Locate the cell with the specified text and output its [x, y] center coordinate. 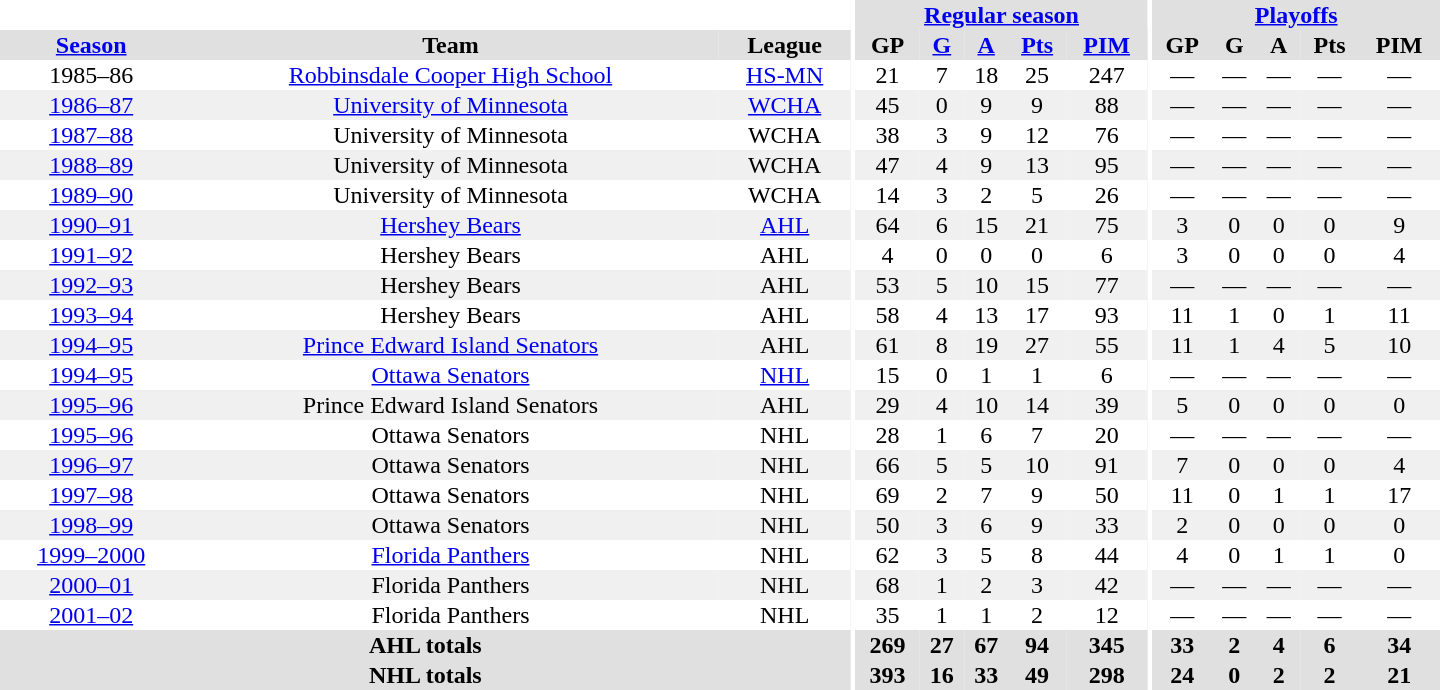
1988–89 [91, 165]
16 [942, 675]
91 [1107, 465]
95 [1107, 165]
1998–99 [91, 525]
League [785, 45]
1985–86 [91, 75]
HS-MN [785, 75]
42 [1107, 585]
76 [1107, 135]
1987–88 [91, 135]
1986–87 [91, 105]
69 [888, 495]
1992–93 [91, 285]
Playoffs [1296, 15]
77 [1107, 285]
39 [1107, 405]
25 [1036, 75]
2001–02 [91, 615]
269 [888, 645]
18 [986, 75]
44 [1107, 555]
68 [888, 585]
62 [888, 555]
64 [888, 225]
Season [91, 45]
35 [888, 615]
1989–90 [91, 195]
2000–01 [91, 585]
1996–97 [91, 465]
53 [888, 285]
Robbinsdale Cooper High School [450, 75]
94 [1036, 645]
26 [1107, 195]
28 [888, 435]
29 [888, 405]
298 [1107, 675]
247 [1107, 75]
NHL totals [426, 675]
45 [888, 105]
58 [888, 315]
1993–94 [91, 315]
1997–98 [91, 495]
75 [1107, 225]
47 [888, 165]
Regular season [1002, 15]
1991–92 [91, 255]
19 [986, 345]
24 [1182, 675]
67 [986, 645]
66 [888, 465]
55 [1107, 345]
1990–91 [91, 225]
88 [1107, 105]
393 [888, 675]
1999–2000 [91, 555]
34 [1399, 645]
AHL totals [426, 645]
Team [450, 45]
38 [888, 135]
20 [1107, 435]
61 [888, 345]
49 [1036, 675]
93 [1107, 315]
345 [1107, 645]
